Scan for the cell matching the given text and deliver its [X, Y] coordinate at center. 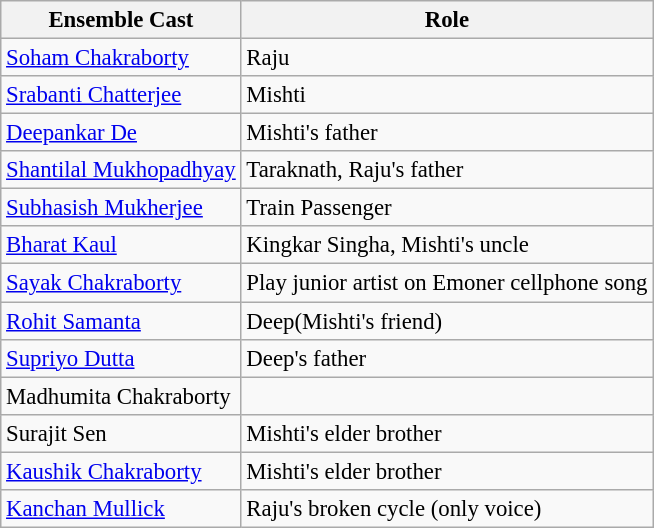
Soham Chakraborty [121, 58]
Role [447, 20]
Sayak Chakraborty [121, 283]
Deepankar De [121, 133]
Ensemble Cast [121, 20]
Surajit Sen [121, 433]
Raju [447, 58]
Kingkar Singha, Mishti's uncle [447, 245]
Taraknath, Raju's father [447, 170]
Bharat Kaul [121, 245]
Subhasish Mukherjee [121, 208]
Deep(Mishti's friend) [447, 321]
Madhumita Chakraborty [121, 396]
Shantilal Mukhopadhyay [121, 170]
Raju's broken cycle (only voice) [447, 509]
Mishti's father [447, 133]
Kaushik Chakraborty [121, 471]
Kanchan Mullick [121, 509]
Play junior artist on Emoner cellphone song [447, 283]
Train Passenger [447, 208]
Rohit Samanta [121, 321]
Supriyo Dutta [121, 358]
Mishti [447, 95]
Deep's father [447, 358]
Srabanti Chatterjee [121, 95]
